Detect which cell encompasses the target text, then output its (X, Y) center coordinate. 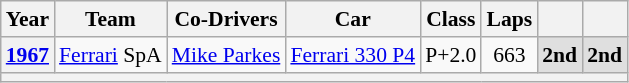
Ferrari 330 P4 (352, 55)
Co-Drivers (226, 19)
Ferrari SpA (110, 55)
Year (28, 19)
Class (450, 19)
Mike Parkes (226, 55)
Team (110, 19)
1967 (28, 55)
P+2.0 (450, 55)
663 (509, 55)
Laps (509, 19)
Car (352, 19)
